Search for the cell housing the specified text and yield its [X, Y] center coordinate. 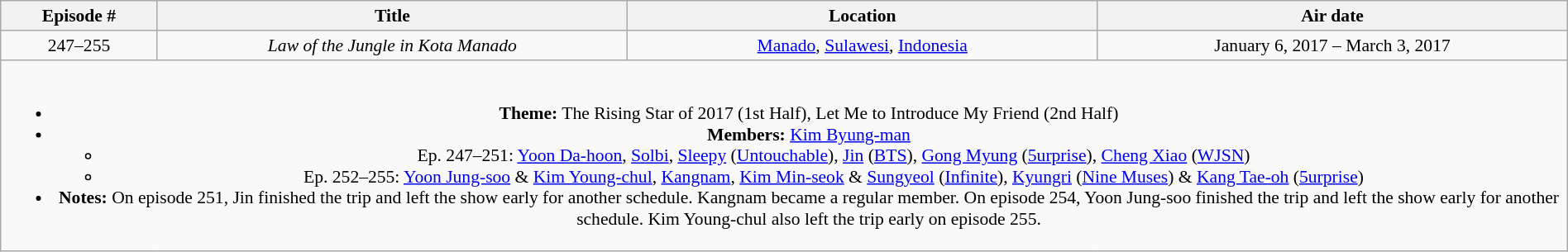
Manado, Sulawesi, Indonesia [863, 45]
Title [392, 16]
Episode # [79, 16]
Air date [1332, 16]
January 6, 2017 – March 3, 2017 [1332, 45]
247–255 [79, 45]
Law of the Jungle in Kota Manado [392, 45]
Location [863, 16]
